For the text-containing cell, return its midpoint in [X, Y] coordinate format. 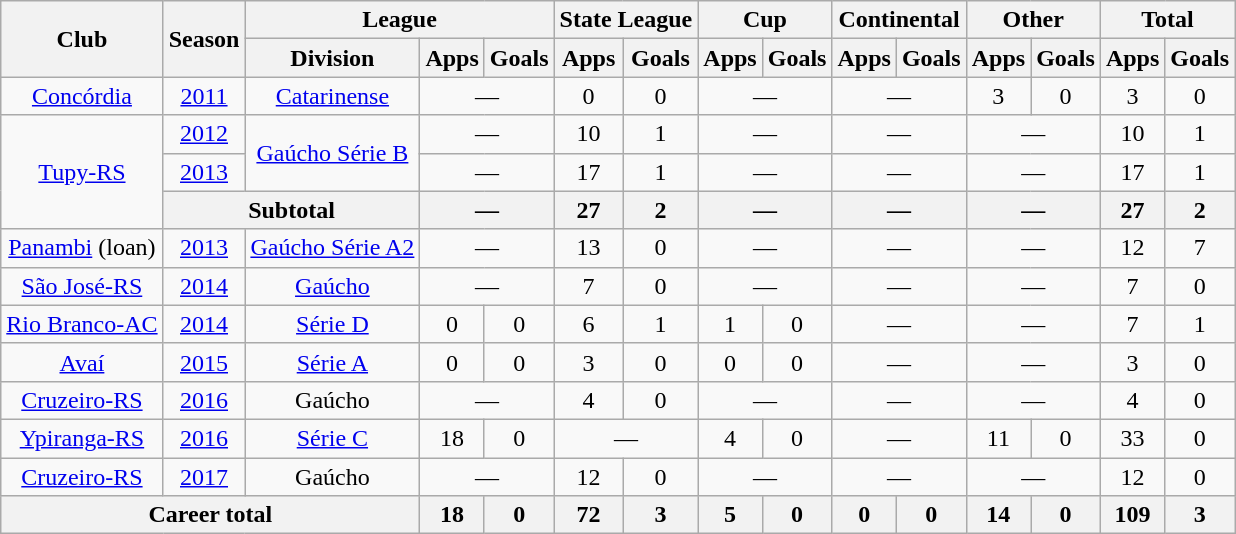
2012 [204, 134]
Cup [765, 20]
Other [1033, 20]
2011 [204, 96]
5 [730, 515]
Concórdia [82, 96]
109 [1132, 515]
Season [204, 39]
Gaúcho Série B [332, 153]
33 [1132, 438]
Division [332, 58]
2015 [204, 362]
State League [626, 20]
Panambi (loan) [82, 248]
Tupy-RS [82, 172]
Club [82, 39]
14 [998, 515]
Ypiranga-RS [82, 438]
Catarinense [332, 96]
Continental [899, 20]
Série C [332, 438]
Série A [332, 362]
13 [588, 248]
Gaúcho Série A2 [332, 248]
Career total [210, 515]
São José-RS [82, 286]
Total [1167, 20]
11 [998, 438]
2017 [204, 477]
Série D [332, 324]
Avaí [82, 362]
72 [588, 515]
Subtotal [292, 210]
Rio Branco-AC [82, 324]
6 [588, 324]
League [400, 20]
